Return the (x, y) coordinate for the center point of the cell that contains the specified text.  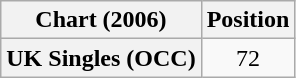
72 (248, 58)
Position (248, 20)
Chart (2006) (101, 20)
UK Singles (OCC) (101, 58)
